Output the [X, Y] coordinate of the center of the cell containing the given text.  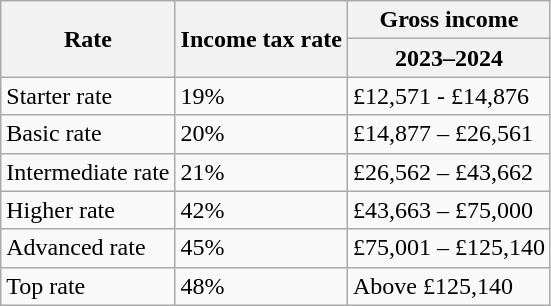
Basic rate [88, 134]
£26,562 – £43,662 [448, 172]
42% [261, 210]
2023–2024 [448, 58]
19% [261, 96]
£43,663 – £75,000 [448, 210]
Advanced rate [88, 248]
Rate [88, 39]
£14,877 – £26,561 [448, 134]
Higher rate [88, 210]
20% [261, 134]
£12,571 - £14,876 [448, 96]
45% [261, 248]
48% [261, 286]
21% [261, 172]
Above £125,140 [448, 286]
Income tax rate [261, 39]
Top rate [88, 286]
Intermediate rate [88, 172]
Gross income [448, 20]
£75,001 – £125,140 [448, 248]
Starter rate [88, 96]
